Identify which cell holds the provided text, then report its [x, y] central coordinate. 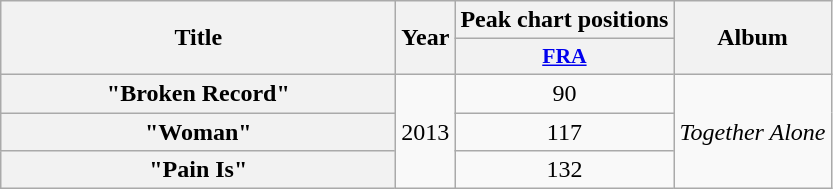
Peak chart positions [564, 20]
Together Alone [752, 131]
FRA [564, 57]
132 [564, 170]
Title [198, 38]
"Woman" [198, 131]
117 [564, 131]
90 [564, 93]
Album [752, 38]
2013 [426, 131]
"Broken Record" [198, 93]
"Pain Is" [198, 170]
Year [426, 38]
